Pinpoint the cell where the given text exists, returning its [x, y] midpoint coordinate. 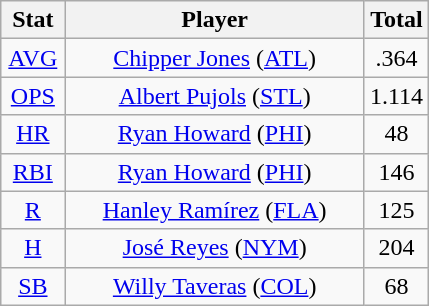
Hanley Ramírez (FLA) [214, 210]
204 [396, 248]
Willy Taveras (COL) [214, 286]
José Reyes (NYM) [214, 248]
Albert Pujols (STL) [214, 96]
RBI [33, 172]
AVG [33, 58]
125 [396, 210]
HR [33, 134]
H [33, 248]
1.114 [396, 96]
OPS [33, 96]
Total [396, 20]
R [33, 210]
Player [214, 20]
Stat [33, 20]
146 [396, 172]
68 [396, 286]
.364 [396, 58]
SB [33, 286]
48 [396, 134]
Chipper Jones (ATL) [214, 58]
